Identify which cell holds the provided text, then report its [x, y] central coordinate. 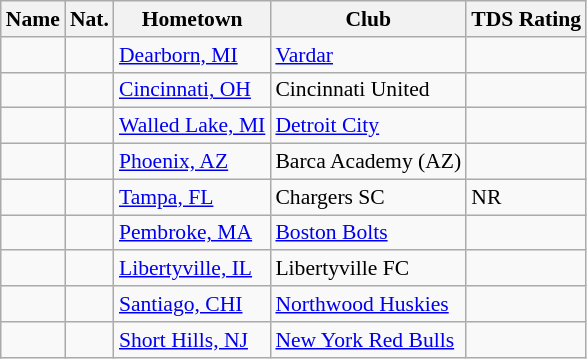
Chargers SC [368, 197]
Cincinnati, OH [192, 90]
Libertyville FC [368, 269]
Hometown [192, 19]
New York Red Bulls [368, 340]
Dearborn, MI [192, 55]
Northwood Huskies [368, 304]
Boston Bolts [368, 233]
Pembroke, MA [192, 233]
Tampa, FL [192, 197]
Libertyville, IL [192, 269]
Cincinnati United [368, 90]
Barca Academy (AZ) [368, 162]
NR [526, 197]
Vardar [368, 55]
Short Hills, NJ [192, 340]
Walled Lake, MI [192, 126]
Phoenix, AZ [192, 162]
Detroit City [368, 126]
Name [33, 19]
TDS Rating [526, 19]
Club [368, 19]
Santiago, CHI [192, 304]
Nat. [90, 19]
